From the cell containing the given text, extract its center point as [x, y] coordinate. 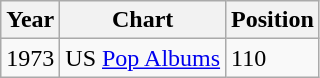
Position [273, 20]
Chart [143, 20]
1973 [30, 58]
110 [273, 58]
Year [30, 20]
US Pop Albums [143, 58]
